Provide the (x, y) coordinate of the cell's center where the given text is located.  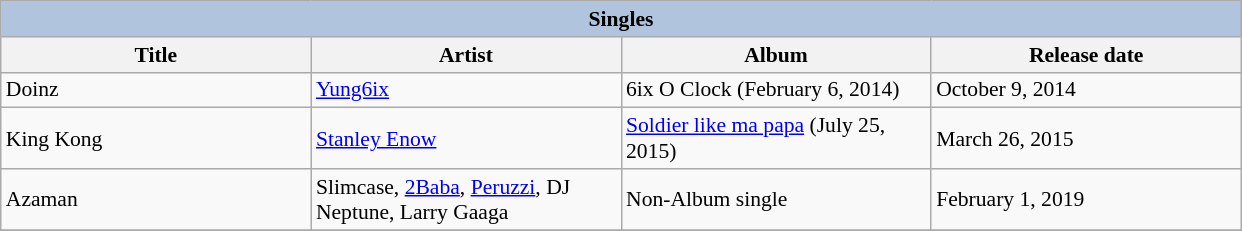
Title (156, 55)
Singles (621, 19)
Slimcase, 2Baba, Peruzzi, DJ Neptune, Larry Gaaga (466, 200)
Non-Album single (776, 200)
Stanley Enow (466, 138)
Album (776, 55)
February 1, 2019 (1086, 200)
Azaman (156, 200)
Release date (1086, 55)
King Kong (156, 138)
6ix O Clock (February 6, 2014) (776, 90)
March 26, 2015 (1086, 138)
Soldier like ma papa (July 25, 2015) (776, 138)
Doinz (156, 90)
Yung6ix (466, 90)
Artist (466, 55)
October 9, 2014 (1086, 90)
